Return the (X, Y) coordinate for the center point of the cell that contains the specified text.  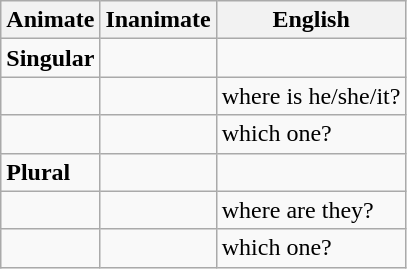
Animate (50, 20)
where is he/she/it? (311, 96)
where are they? (311, 210)
English (311, 20)
Inanimate (158, 20)
Singular (50, 58)
Plural (50, 172)
